Locate the cell with the specified text and output its [X, Y] center coordinate. 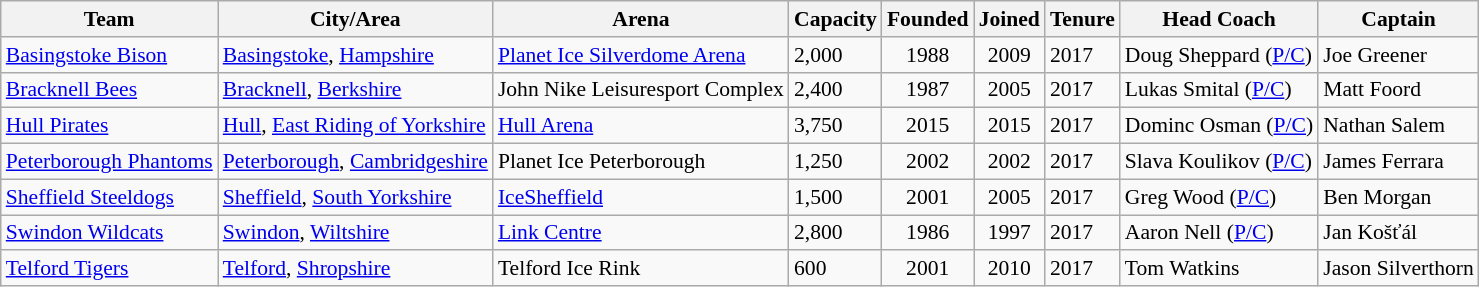
Hull Pirates [110, 126]
Captain [1398, 19]
Head Coach [1219, 19]
Greg Wood (P/C) [1219, 197]
2009 [1010, 55]
1,250 [836, 162]
1987 [928, 90]
Swindon Wildcats [110, 233]
2,000 [836, 55]
James Ferrara [1398, 162]
Matt Foord [1398, 90]
Planet Ice Peterborough [641, 162]
Tom Watkins [1219, 269]
Basingstoke Bison [110, 55]
Telford Tigers [110, 269]
1997 [1010, 233]
Lukas Smital (P/C) [1219, 90]
Founded [928, 19]
Arena [641, 19]
Team [110, 19]
Hull, East Riding of Yorkshire [356, 126]
1,500 [836, 197]
Swindon, Wiltshire [356, 233]
City/Area [356, 19]
Link Centre [641, 233]
Joe Greener [1398, 55]
Jan Košťál [1398, 233]
2010 [1010, 269]
Peterborough Phantoms [110, 162]
John Nike Leisuresport Complex [641, 90]
Slava Koulikov (P/C) [1219, 162]
Aaron Nell (P/C) [1219, 233]
600 [836, 269]
Peterborough, Cambridgeshire [356, 162]
Telford Ice Rink [641, 269]
Nathan Salem [1398, 126]
Bracknell, Berkshire [356, 90]
Hull Arena [641, 126]
Dominc Osman (P/C) [1219, 126]
Sheffield, South Yorkshire [356, 197]
IceSheffield [641, 197]
Tenure [1082, 19]
3,750 [836, 126]
Joined [1010, 19]
Doug Sheppard (P/C) [1219, 55]
Telford, Shropshire [356, 269]
Capacity [836, 19]
Ben Morgan [1398, 197]
2,400 [836, 90]
Bracknell Bees [110, 90]
1986 [928, 233]
Planet Ice Silverdome Arena [641, 55]
Sheffield Steeldogs [110, 197]
2,800 [836, 233]
1988 [928, 55]
Basingstoke, Hampshire [356, 55]
Jason Silverthorn [1398, 269]
